Pinpoint the cell where the given text exists, returning its [x, y] midpoint coordinate. 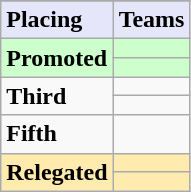
Promoted [57, 58]
Placing [57, 20]
Fifth [57, 134]
Teams [152, 20]
Third [57, 96]
Relegated [57, 172]
